Pinpoint the cell where the given text exists, returning its [x, y] midpoint coordinate. 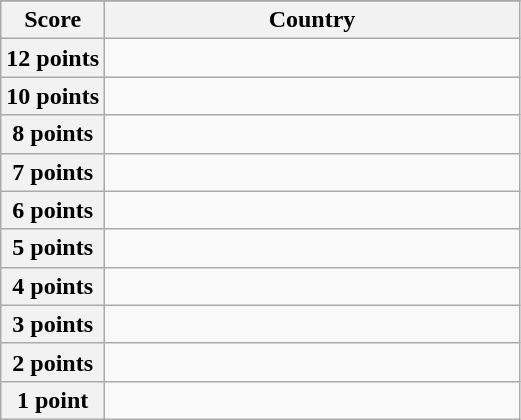
3 points [53, 324]
Country [312, 20]
7 points [53, 172]
4 points [53, 286]
8 points [53, 134]
12 points [53, 58]
Score [53, 20]
6 points [53, 210]
1 point [53, 400]
2 points [53, 362]
10 points [53, 96]
5 points [53, 248]
